For the text-containing cell, return its midpoint in [x, y] coordinate format. 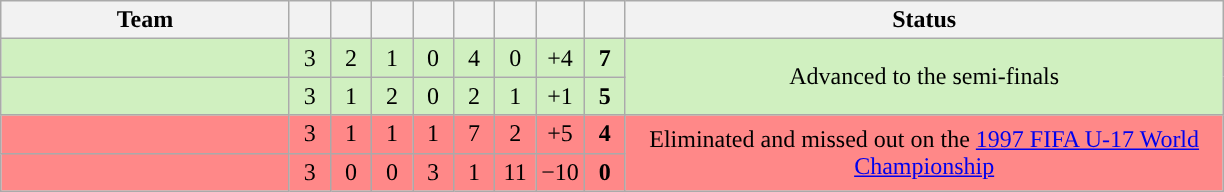
+4 [560, 58]
−10 [560, 172]
Team [146, 20]
+5 [560, 134]
Advanced to the semi-finals [924, 77]
Eliminated and missed out on the 1997 FIFA U-17 World Championship [924, 153]
11 [516, 172]
5 [604, 96]
Status [924, 20]
+1 [560, 96]
